For the text-containing cell, return its midpoint in [X, Y] coordinate format. 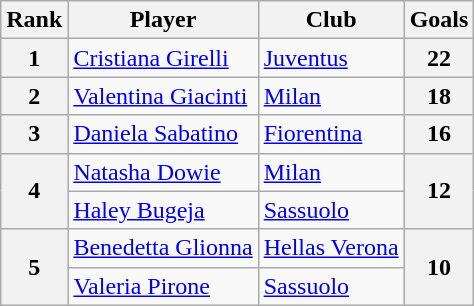
Benedetta Glionna [163, 248]
3 [34, 134]
Natasha Dowie [163, 172]
Rank [34, 20]
12 [439, 191]
5 [34, 267]
16 [439, 134]
2 [34, 96]
4 [34, 191]
22 [439, 58]
Valeria Pirone [163, 286]
1 [34, 58]
Daniela Sabatino [163, 134]
Fiorentina [331, 134]
Hellas Verona [331, 248]
Cristiana Girelli [163, 58]
Goals [439, 20]
Valentina Giacinti [163, 96]
Club [331, 20]
Haley Bugeja [163, 210]
Juventus [331, 58]
18 [439, 96]
Player [163, 20]
10 [439, 267]
